Determine the [x, y] coordinate at the center of the cell enclosing the given text.  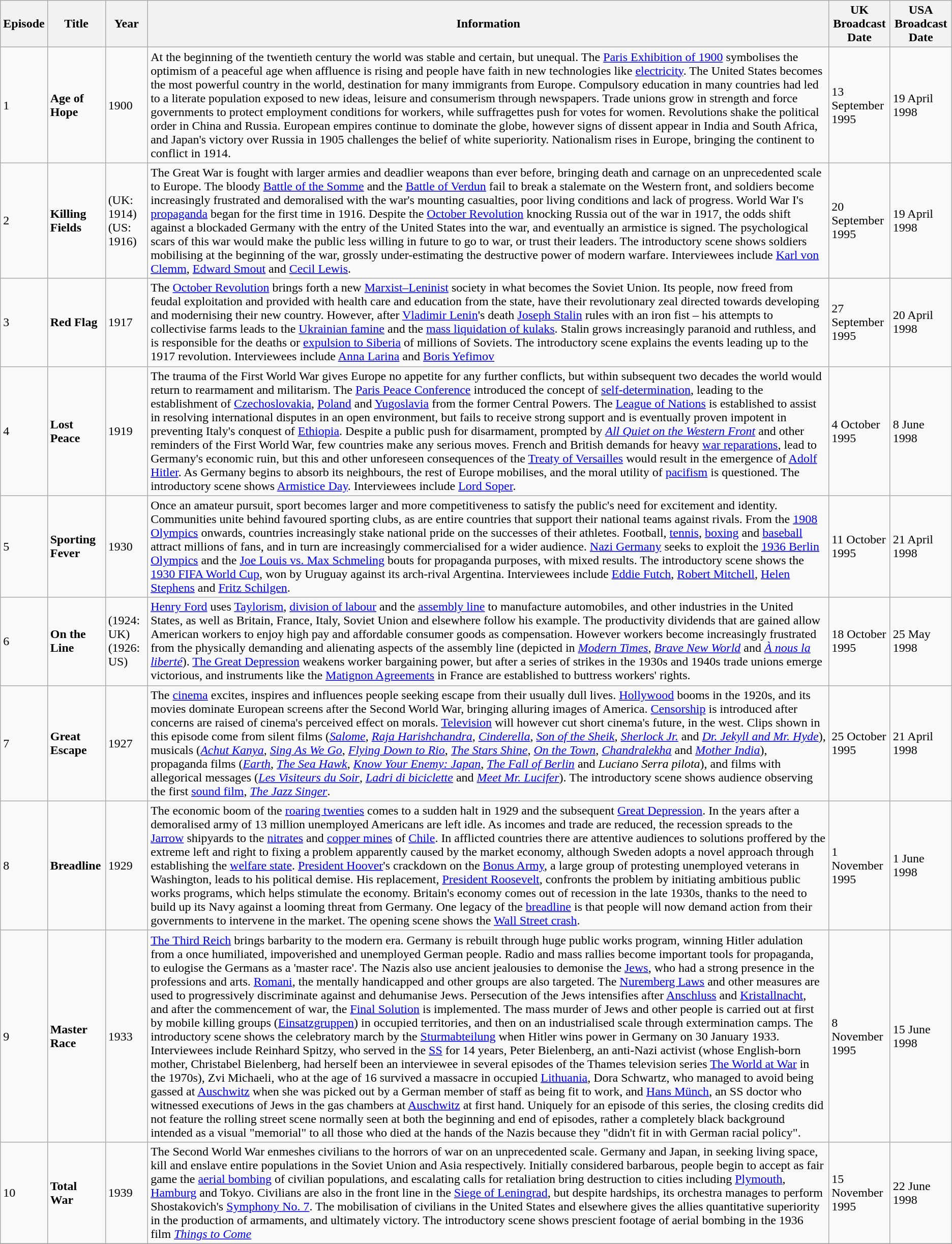
Killing Fields [76, 221]
1 June 1998 [920, 865]
8 November 1995 [859, 1036]
20 April 1998 [920, 323]
1 November 1995 [859, 865]
1917 [127, 323]
9 [24, 1036]
1939 [127, 1193]
On the Line [76, 641]
25 October 1995 [859, 743]
4 [24, 431]
Age of Hope [76, 105]
8 [24, 865]
1900 [127, 105]
Great Escape [76, 743]
18 October 1995 [859, 641]
1927 [127, 743]
Red Flag [76, 323]
4 October 1995 [859, 431]
UK Broadcast Date [859, 24]
2 [24, 221]
Sporting Fever [76, 546]
1930 [127, 546]
Master Race [76, 1036]
Lost Peace [76, 431]
20 September 1995 [859, 221]
15 November 1995 [859, 1193]
3 [24, 323]
15 June 1998 [920, 1036]
25 May 1998 [920, 641]
Information [488, 24]
10 [24, 1193]
7 [24, 743]
1919 [127, 431]
1 [24, 105]
8 June 1998 [920, 431]
13 September 1995 [859, 105]
Breadline [76, 865]
Total War [76, 1193]
1929 [127, 865]
11 October 1995 [859, 546]
(UK: 1914) (US: 1916) [127, 221]
5 [24, 546]
USA Broadcast Date [920, 24]
Episode [24, 24]
22 June 1998 [920, 1193]
1933 [127, 1036]
Year [127, 24]
27 September 1995 [859, 323]
6 [24, 641]
(1924: UK) (1926: US) [127, 641]
Title [76, 24]
